Output the [X, Y] coordinate of the center of the cell containing the given text.  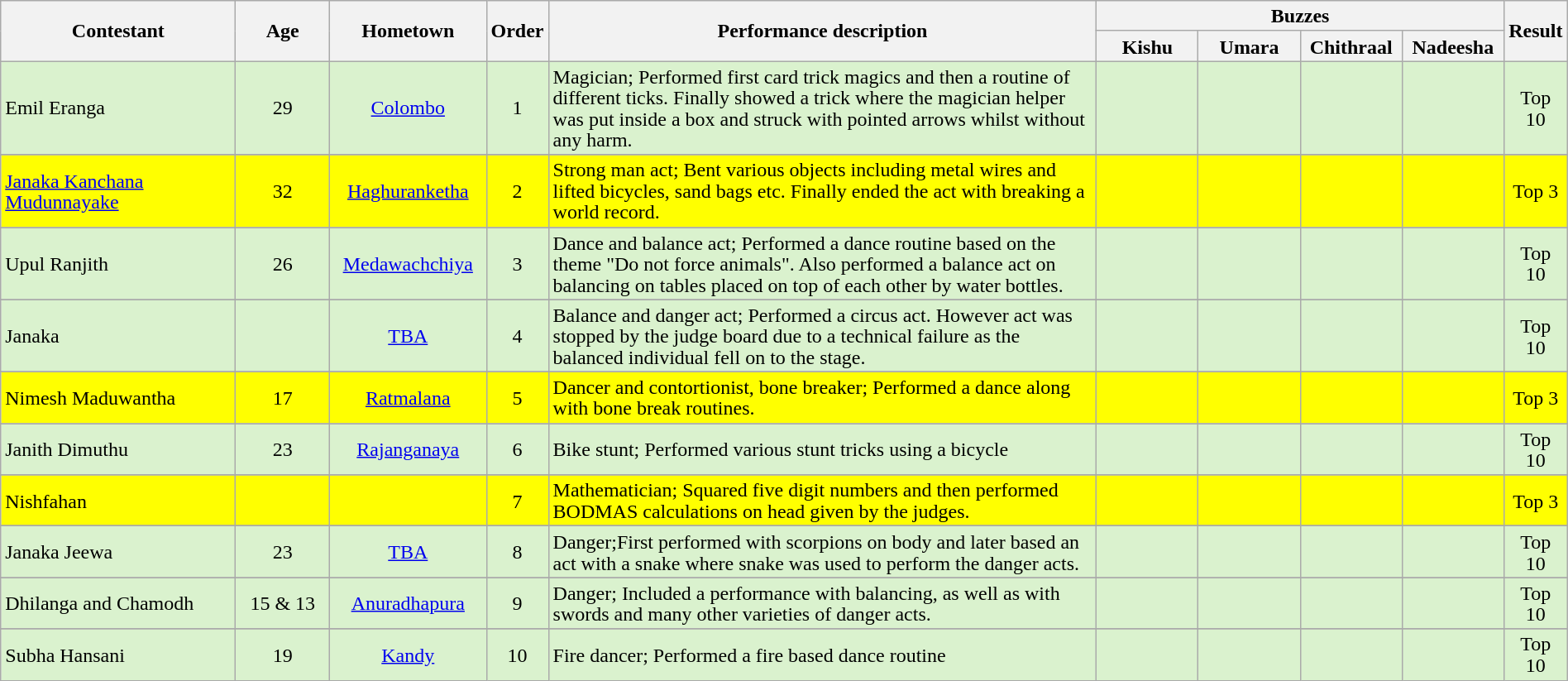
10 [518, 655]
9 [518, 603]
Strong man act; Bent various objects including metal wires and lifted bicycles, sand bags etc. Finally ended the act with breaking a world record. [822, 191]
Nimesh Maduwantha [118, 398]
Age [283, 31]
Buzzes [1300, 17]
Chithraal [1351, 46]
19 [283, 655]
3 [518, 263]
2 [518, 191]
Dhilanga and Chamodh [118, 603]
Order [518, 31]
Nadeesha [1452, 46]
Janaka Jeewa [118, 552]
Anuradhapura [409, 603]
Janaka [118, 336]
6 [518, 449]
Kishu [1148, 46]
Fire dancer; Performed a fire based dance routine [822, 655]
29 [283, 108]
1 [518, 108]
Mathematician; Squared five digit numbers and then performed BODMAS calculations on head given by the judges. [822, 501]
Danger;First performed with scorpions on body and later based an act with a snake where snake was used to perform the danger acts. [822, 552]
Kandy [409, 655]
Medawachchiya [409, 263]
17 [283, 398]
Janith Dimuthu [118, 449]
Result [1535, 31]
Rajanganaya [409, 449]
7 [518, 501]
Performance description [822, 31]
Colombo [409, 108]
Umara [1249, 46]
Nishfahan [118, 501]
Janaka Kanchana Mudunnayake [118, 191]
Bike stunt; Performed various stunt tricks using a bicycle [822, 449]
Emil Eranga [118, 108]
Haghuranketha [409, 191]
Subha Hansani [118, 655]
5 [518, 398]
Contestant [118, 31]
4 [518, 336]
Hometown [409, 31]
Upul Ranjith [118, 263]
Ratmalana [409, 398]
32 [283, 191]
Danger; Included a performance with balancing, as well as with swords and many other varieties of danger acts. [822, 603]
Dancer and contortionist, bone breaker; Performed a dance along with bone break routines. [822, 398]
15 & 13 [283, 603]
8 [518, 552]
26 [283, 263]
